Find where the given text appears and provide that cell's center as (x, y) coordinate. 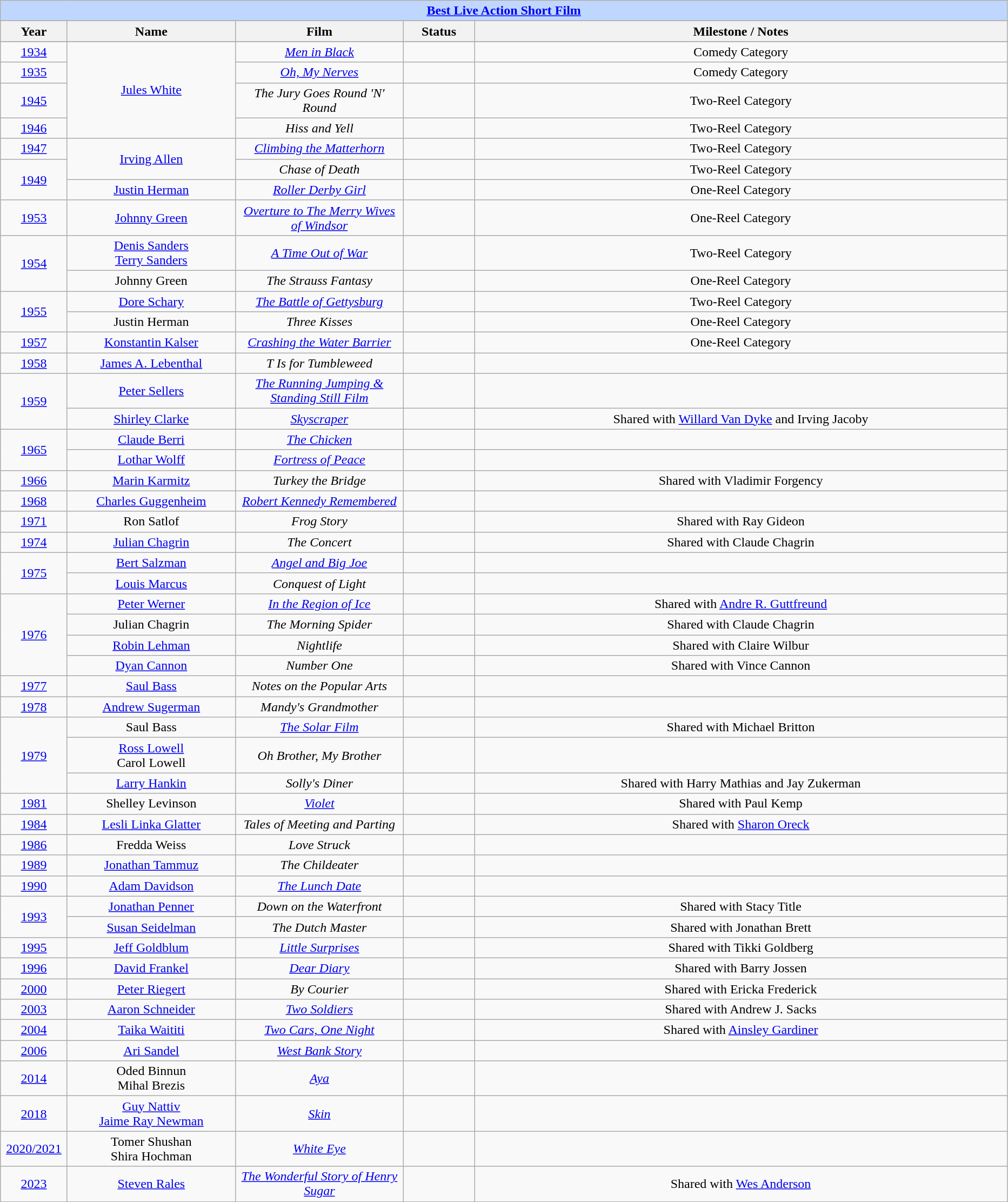
Crashing the Water Barrier (319, 343)
1957 (34, 343)
2018 (34, 1113)
Fredda Weiss (151, 845)
Turkey the Bridge (319, 480)
1979 (34, 756)
James A. Lebenthal (151, 363)
Shared with Vince Cannon (741, 666)
Susan Seidelman (151, 927)
Shared with Ray Gideon (741, 522)
Charles Guggenheim (151, 501)
The Childeater (319, 865)
Two Soldiers (319, 1010)
Notes on the Popular Arts (319, 686)
Climbing the Matterhorn (319, 149)
Aya (319, 1079)
Oh, My Nerves (319, 72)
1968 (34, 501)
Peter Riegert (151, 989)
1981 (34, 804)
Ross LowellCarol Lowell (151, 756)
Oh Brother, My Brother (319, 756)
Guy Nattiv Jaime Ray Newman (151, 1113)
2003 (34, 1010)
Tales of Meeting and Parting (319, 824)
1954 (34, 263)
1993 (34, 917)
2006 (34, 1051)
1995 (34, 947)
Jeff Goldblum (151, 947)
The Dutch Master (319, 927)
Violet (319, 804)
Irving Allen (151, 159)
1976 (34, 635)
Shared with Ericka Frederick (741, 989)
1949 (34, 179)
Tomer ShushanShira Hochman (151, 1149)
Shared with Harry Mathias and Jay Zukerman (741, 783)
1971 (34, 522)
Jules White (151, 90)
Shared with Tikki Goldberg (741, 947)
Adam Davidson (151, 886)
1996 (34, 968)
Larry Hankin (151, 783)
Status (439, 31)
Skyscraper (319, 419)
Dore Schary (151, 301)
Bert Salzman (151, 563)
Film (319, 31)
Number One (319, 666)
Dyan Cannon (151, 666)
A Time Out of War (319, 253)
1953 (34, 217)
Jonathan Tammuz (151, 865)
Love Struck (319, 845)
Taika Waititi (151, 1030)
Best Live Action Short Film (504, 11)
Shared with Jonathan Brett (741, 927)
1966 (34, 480)
The Morning Spider (319, 624)
The Strauss Fantasy (319, 281)
Shared with Andre R. Guttfreund (741, 604)
Robert Kennedy Remembered (319, 501)
1984 (34, 824)
Dear Diary (319, 968)
Skin (319, 1113)
1975 (34, 573)
Oded BinnunMihal Brezis (151, 1079)
1946 (34, 128)
Milestone / Notes (741, 31)
1986 (34, 845)
The Lunch Date (319, 886)
Year (34, 31)
West Bank Story (319, 1051)
Two Cars, One Night (319, 1030)
Fortress of Peace (319, 460)
Marin Karmitz (151, 480)
The Chicken (319, 439)
Men in Black (319, 52)
1989 (34, 865)
Roller Derby Girl (319, 190)
Nightlife (319, 645)
Shared with Wes Anderson (741, 1184)
The Wonderful Story of Henry Sugar (319, 1184)
The Concert (319, 542)
Denis SandersTerry Sanders (151, 253)
Conquest of Light (319, 583)
Shared with Willard Van Dyke and Irving Jacoby (741, 419)
By Courier (319, 989)
Peter Werner (151, 604)
Little Surprises (319, 947)
Chase of Death (319, 169)
The Running Jumping & Standing Still Film (319, 391)
2004 (34, 1030)
Solly's Diner (319, 783)
Konstantin Kalser (151, 343)
Ron Satlof (151, 522)
In the Region of Ice (319, 604)
2000 (34, 989)
Andrew Sugerman (151, 707)
1945 (34, 101)
1978 (34, 707)
Shared with Ainsley Gardiner (741, 1030)
Shared with Barry Jossen (741, 968)
Shared with Stacy Title (741, 906)
Angel and Big Joe (319, 563)
Shared with Claire Wilbur (741, 645)
The Battle of Gettysburg (319, 301)
Louis Marcus (151, 583)
Ari Sandel (151, 1051)
1934 (34, 52)
Shared with Vladimir Forgency (741, 480)
The Jury Goes Round 'N' Round (319, 101)
Mandy's Grandmother (319, 707)
David Frankel (151, 968)
Peter Sellers (151, 391)
2023 (34, 1184)
1990 (34, 886)
Lesli Linka Glatter (151, 824)
2014 (34, 1079)
Claude Berri (151, 439)
Lothar Wolff (151, 460)
Three Kisses (319, 322)
Down on the Waterfront (319, 906)
1977 (34, 686)
1935 (34, 72)
Jonathan Penner (151, 906)
Robin Lehman (151, 645)
Name (151, 31)
2020/2021 (34, 1149)
1965 (34, 450)
1955 (34, 311)
Overture to The Merry Wives of Windsor (319, 217)
1947 (34, 149)
Shirley Clarke (151, 419)
1958 (34, 363)
White Eye (319, 1149)
Hiss and Yell (319, 128)
Aaron Schneider (151, 1010)
Frog Story (319, 522)
1959 (34, 401)
Shared with Michael Britton (741, 727)
Steven Rales (151, 1184)
Shared with Sharon Oreck (741, 824)
Shared with Andrew J. Sacks (741, 1010)
The Solar Film (319, 727)
Shelley Levinson (151, 804)
Shared with Paul Kemp (741, 804)
1974 (34, 542)
T Is for Tumbleweed (319, 363)
